Return the (x, y) coordinate for the center point of the cell that contains the specified text.  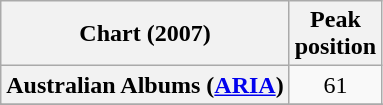
Peakposition (335, 34)
61 (335, 85)
Chart (2007) (145, 34)
Australian Albums (ARIA) (145, 85)
